Return [x, y] of the center of cell containing provided text 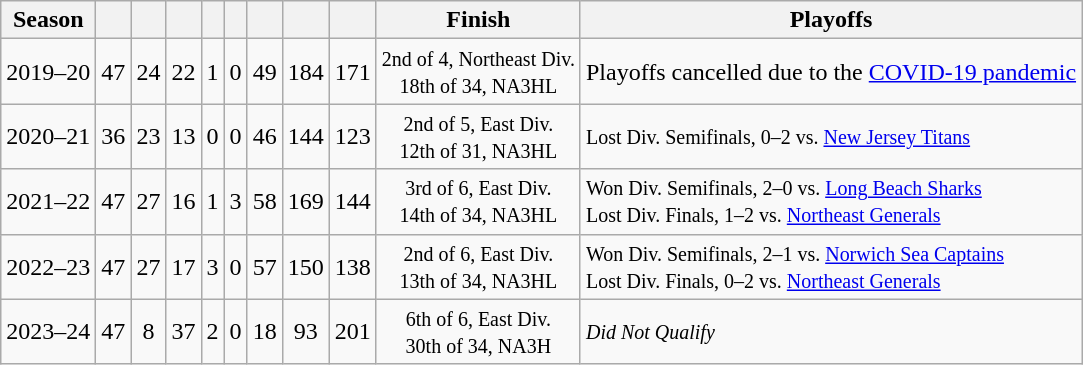
2021–22 [48, 202]
Finish [478, 20]
13 [184, 136]
2022–23 [48, 266]
2nd of 4, Northeast Div.18th of 34, NA3HL [478, 72]
2nd of 5, East Div.12th of 31, NA3HL [478, 136]
Won Div. Semifinals, 2–0 vs. Long Beach SharksLost Div. Finals, 1–2 vs. Northeast Generals [830, 202]
Lost Div. Semifinals, 0–2 vs. New Jersey Titans [830, 136]
2023–24 [48, 332]
36 [114, 136]
46 [264, 136]
93 [306, 332]
16 [184, 202]
2nd of 6, East Div.13th of 34, NA3HL [478, 266]
57 [264, 266]
Did Not Qualify [830, 332]
3rd of 6, East Div.14th of 34, NA3HL [478, 202]
184 [306, 72]
2 [212, 332]
Playoffs cancelled due to the COVID-19 pandemic [830, 72]
Won Div. Semifinals, 2–1 vs. Norwich Sea CaptainsLost Div. Finals, 0–2 vs. Northeast Generals [830, 266]
2020–21 [48, 136]
Season [48, 20]
171 [352, 72]
Playoffs [830, 20]
8 [148, 332]
18 [264, 332]
24 [148, 72]
138 [352, 266]
37 [184, 332]
150 [306, 266]
201 [352, 332]
6th of 6, East Div.30th of 34, NA3H [478, 332]
49 [264, 72]
17 [184, 266]
22 [184, 72]
23 [148, 136]
169 [306, 202]
58 [264, 202]
2019–20 [48, 72]
123 [352, 136]
